Search for the cell housing the specified text and yield its [x, y] center coordinate. 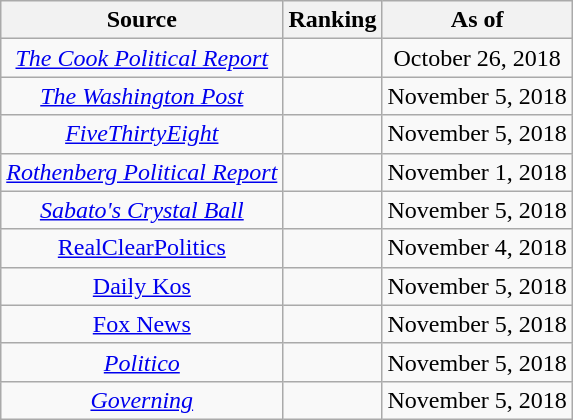
As of [477, 20]
Ranking [332, 20]
Daily Kos [142, 286]
The Cook Political Report [142, 58]
November 4, 2018 [477, 248]
Sabato's Crystal Ball [142, 210]
Rothenberg Political Report [142, 172]
The Washington Post [142, 96]
November 1, 2018 [477, 172]
FiveThirtyEight [142, 134]
RealClearPolitics [142, 248]
Fox News [142, 324]
Politico [142, 362]
Governing [142, 400]
Source [142, 20]
October 26, 2018 [477, 58]
